Pinpoint the cell where the given text exists, returning its (x, y) midpoint coordinate. 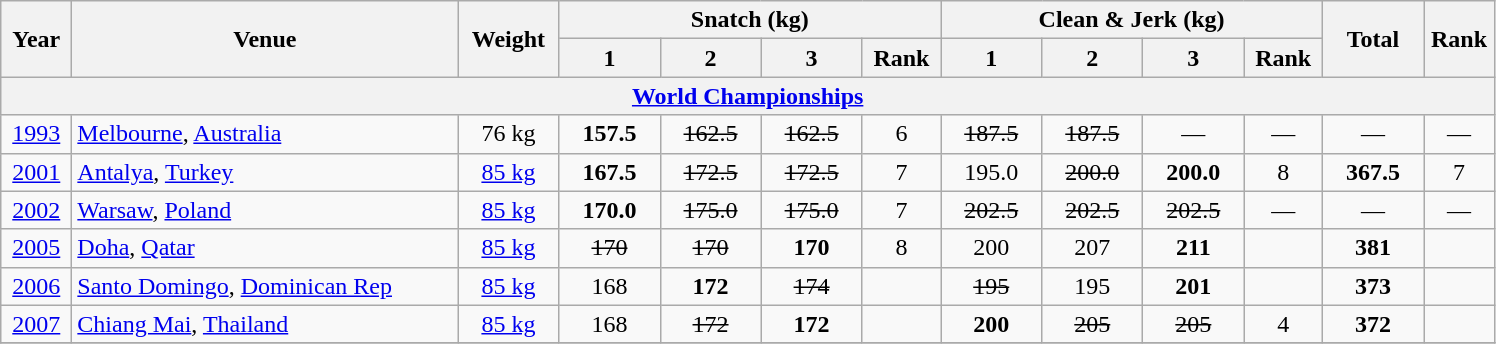
Year (36, 39)
367.5 (1372, 172)
157.5 (610, 134)
76 kg (508, 134)
Chiang Mai, Thailand (265, 324)
2001 (36, 172)
170.0 (610, 210)
1993 (36, 134)
Venue (265, 39)
2007 (36, 324)
4 (1284, 324)
Antalya, Turkey (265, 172)
167.5 (610, 172)
373 (1372, 286)
World Championships (748, 96)
2005 (36, 248)
174 (812, 286)
6 (902, 134)
2002 (36, 210)
195.0 (992, 172)
Weight (508, 39)
207 (1092, 248)
Melbourne, Australia (265, 134)
Clean & Jerk (kg) (1132, 20)
Total (1372, 39)
Santo Domingo, Dominican Rep (265, 286)
Doha, Qatar (265, 248)
Warsaw, Poland (265, 210)
211 (1194, 248)
201 (1194, 286)
2006 (36, 286)
Snatch (kg) (750, 20)
372 (1372, 324)
381 (1372, 248)
